Determine the (X, Y) coordinate at the center of the cell enclosing the given text.  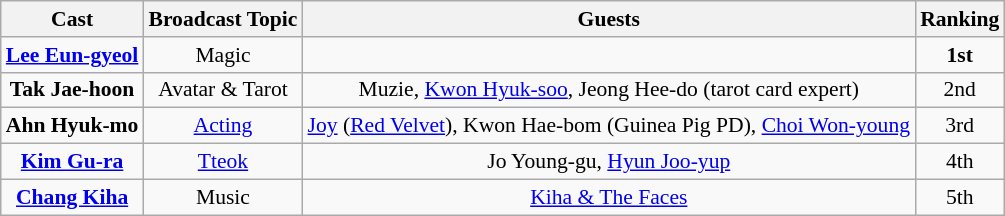
Kiha & The Faces (610, 197)
2nd (960, 90)
3rd (960, 126)
Avatar & Tarot (222, 90)
Tak Jae-hoon (72, 90)
Muzie, Kwon Hyuk-soo, Jeong Hee-do (tarot card expert) (610, 90)
Lee Eun-gyeol (72, 55)
Cast (72, 19)
Music (222, 197)
Joy (Red Velvet), Kwon Hae-bom (Guinea Pig PD), Choi Won-young (610, 126)
Guests (610, 19)
Ahn Hyuk-mo (72, 126)
Magic (222, 55)
Chang Kiha (72, 197)
4th (960, 162)
5th (960, 197)
1st (960, 55)
Ranking (960, 19)
Acting (222, 126)
Jo Young-gu, Hyun Joo-yup (610, 162)
Tteok (222, 162)
Kim Gu-ra (72, 162)
Broadcast Topic (222, 19)
